Identify which cell holds the provided text, then report its (x, y) central coordinate. 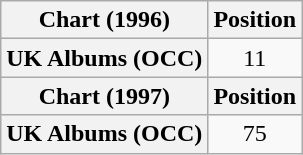
11 (255, 58)
75 (255, 134)
Chart (1997) (104, 96)
Chart (1996) (104, 20)
